Find where the given text appears and provide that cell's center as (X, Y) coordinate. 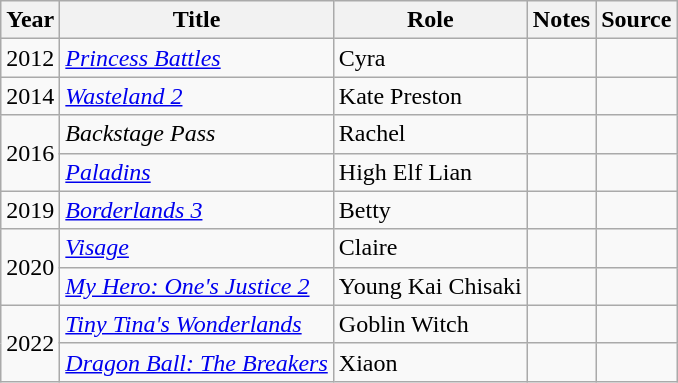
Visage (196, 248)
Dragon Ball: The Breakers (196, 362)
2014 (30, 96)
2022 (30, 343)
Notes (561, 20)
Betty (430, 210)
Source (636, 20)
Princess Battles (196, 58)
2012 (30, 58)
Kate Preston (430, 96)
Tiny Tina's Wonderlands (196, 324)
Borderlands 3 (196, 210)
Wasteland 2 (196, 96)
2020 (30, 267)
Role (430, 20)
Rachel (430, 134)
Goblin Witch (430, 324)
Xiaon (430, 362)
Year (30, 20)
My Hero: One's Justice 2 (196, 286)
Title (196, 20)
2016 (30, 153)
Paladins (196, 172)
2019 (30, 210)
Young Kai Chisaki (430, 286)
Claire (430, 248)
Cyra (430, 58)
High Elf Lian (430, 172)
Backstage Pass (196, 134)
